Extract the [X, Y] coordinate from the center of the cell holding the provided text.  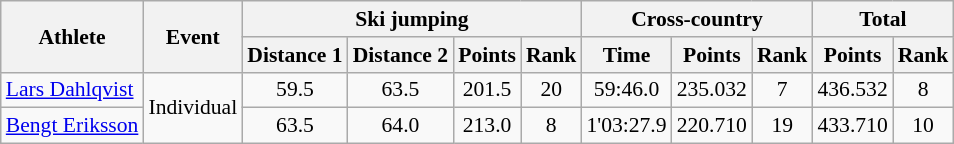
Time [626, 55]
20 [552, 90]
213.0 [487, 126]
220.710 [712, 126]
Distance 1 [294, 55]
436.532 [852, 90]
Ski jumping [412, 19]
Event [192, 36]
Athlete [72, 36]
59.5 [294, 90]
19 [782, 126]
10 [924, 126]
Individual [192, 108]
7 [782, 90]
Cross-country [696, 19]
433.710 [852, 126]
235.032 [712, 90]
Bengt Eriksson [72, 126]
59:46.0 [626, 90]
64.0 [400, 126]
1'03:27.9 [626, 126]
Distance 2 [400, 55]
Lars Dahlqvist [72, 90]
201.5 [487, 90]
Total [882, 19]
